Scan for the cell matching the given text and deliver its (X, Y) coordinate at center. 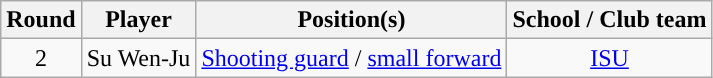
Su Wen-Ju (138, 58)
2 (41, 58)
School / Club team (610, 20)
Player (138, 20)
Round (41, 20)
Shooting guard / small forward (352, 58)
Position(s) (352, 20)
ISU (610, 58)
